Extract the [x, y] coordinate from the center of the cell holding the provided text.  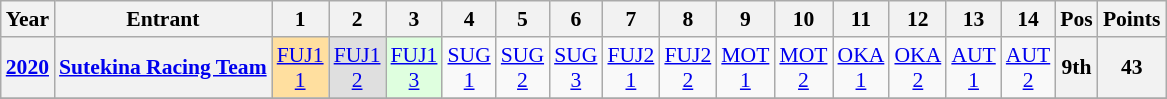
SUG1 [468, 68]
6 [576, 19]
9 [745, 19]
Entrant [163, 19]
SUG3 [576, 68]
FUJ13 [414, 68]
Year [28, 19]
AUT1 [973, 68]
1 [300, 19]
AUT2 [1028, 68]
FUJ11 [300, 68]
3 [414, 19]
MOT2 [803, 68]
10 [803, 19]
7 [630, 19]
SUG2 [522, 68]
Sutekina Racing Team [163, 68]
2 [358, 19]
12 [918, 19]
43 [1132, 68]
5 [522, 19]
FUJ22 [688, 68]
14 [1028, 19]
FUJ12 [358, 68]
2020 [28, 68]
Points [1132, 19]
8 [688, 19]
OKA1 [860, 68]
13 [973, 19]
Pos [1076, 19]
FUJ21 [630, 68]
MOT1 [745, 68]
4 [468, 19]
9th [1076, 68]
11 [860, 19]
OKA2 [918, 68]
